Pinpoint the cell where the given text exists, returning its (x, y) midpoint coordinate. 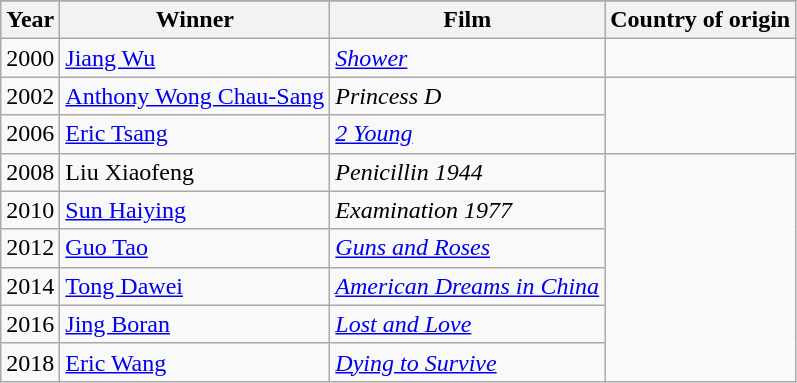
Guo Tao (195, 248)
2000 (30, 58)
2002 (30, 96)
2006 (30, 134)
Year (30, 20)
2014 (30, 286)
Jing Boran (195, 324)
Penicillin 1944 (468, 172)
Eric Tsang (195, 134)
Lost and Love (468, 324)
Examination 1977 (468, 210)
Jiang Wu (195, 58)
Tong Dawei (195, 286)
Anthony Wong Chau-Sang (195, 96)
Guns and Roses (468, 248)
Shower (468, 58)
2 Young (468, 134)
American Dreams in China (468, 286)
Dying to Survive (468, 362)
2010 (30, 210)
2012 (30, 248)
2008 (30, 172)
Sun Haiying (195, 210)
Princess D (468, 96)
Film (468, 20)
Liu Xiaofeng (195, 172)
2018 (30, 362)
2016 (30, 324)
Country of origin (700, 20)
Eric Wang (195, 362)
Winner (195, 20)
